Extract the (X, Y) coordinate from the center of the cell holding the provided text.  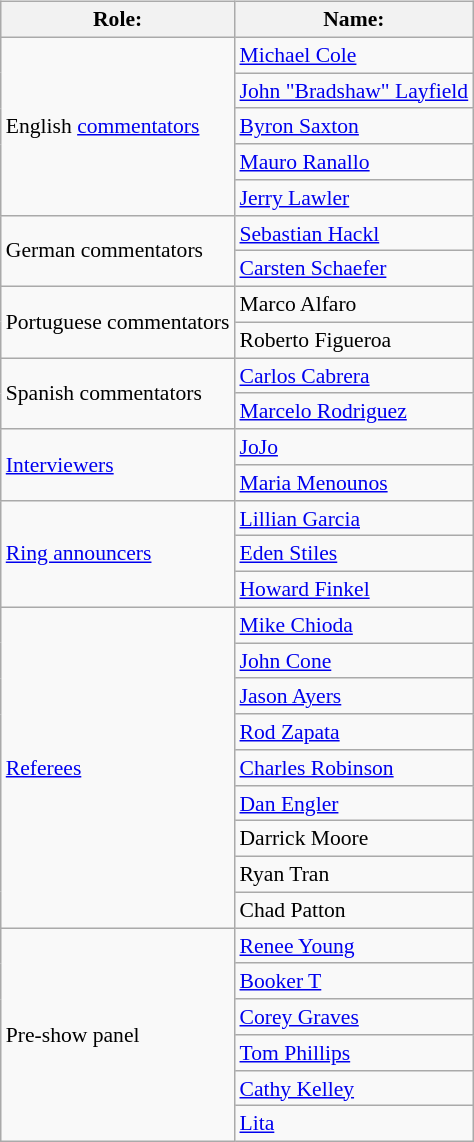
John "Bradshaw" Layfield (354, 91)
Maria Menounos (354, 483)
Rod Zapata (354, 732)
JoJo (354, 447)
German commentators (118, 250)
Lita (354, 1124)
Referees (118, 768)
Cathy Kelley (354, 1088)
Booker T (354, 981)
Sebastian Hackl (354, 233)
Renee Young (354, 946)
Charles Robinson (354, 768)
Mauro Ranallo (354, 162)
Marco Alfaro (354, 305)
Ryan Tran (354, 875)
Spanish commentators (118, 394)
Lillian Garcia (354, 518)
Jerry Lawler (354, 198)
Howard Finkel (354, 590)
Interviewers (118, 464)
Carsten Schaefer (354, 269)
Marcelo Rodriguez (354, 411)
Mike Chioda (354, 625)
Roberto Figueroa (354, 340)
Portuguese commentators (118, 322)
Carlos Cabrera (354, 376)
Chad Patton (354, 910)
Jason Ayers (354, 696)
Eden Stiles (354, 554)
Dan Engler (354, 803)
English commentators (118, 126)
Name: (354, 20)
Corey Graves (354, 1017)
Pre-show panel (118, 1035)
Michael Cole (354, 55)
Darrick Moore (354, 839)
Ring announcers (118, 554)
Byron Saxton (354, 126)
John Cone (354, 661)
Role: (118, 20)
Tom Phillips (354, 1053)
